Determine the [x, y] coordinate at the center of the cell enclosing the given text.  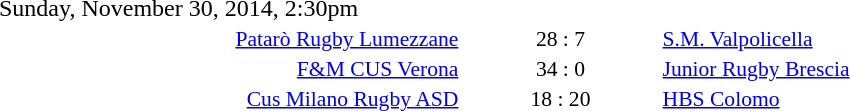
28 : 7 [560, 38]
34 : 0 [560, 68]
